Scan for the cell matching the given text and deliver its [x, y] coordinate at center. 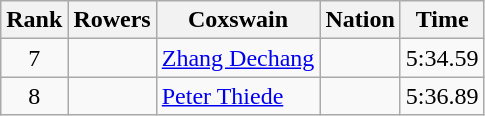
5:34.59 [442, 58]
Time [442, 20]
7 [34, 58]
Peter Thiede [238, 96]
8 [34, 96]
5:36.89 [442, 96]
Coxswain [238, 20]
Zhang Dechang [238, 58]
Nation [360, 20]
Rank [34, 20]
Rowers [112, 20]
